From the cell containing the given text, extract its center point as (x, y) coordinate. 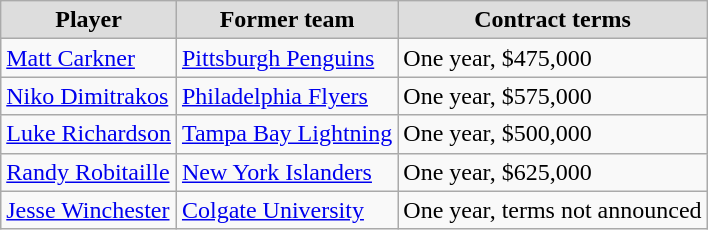
One year, $500,000 (552, 134)
New York Islanders (286, 172)
Contract terms (552, 20)
One year, $575,000 (552, 96)
Jesse Winchester (89, 210)
Philadelphia Flyers (286, 96)
Former team (286, 20)
Luke Richardson (89, 134)
Pittsburgh Penguins (286, 58)
Player (89, 20)
Matt Carkner (89, 58)
Niko Dimitrakos (89, 96)
One year, terms not announced (552, 210)
Colgate University (286, 210)
One year, $475,000 (552, 58)
Tampa Bay Lightning (286, 134)
One year, $625,000 (552, 172)
Randy Robitaille (89, 172)
